Identify which cell holds the provided text, then report its (x, y) central coordinate. 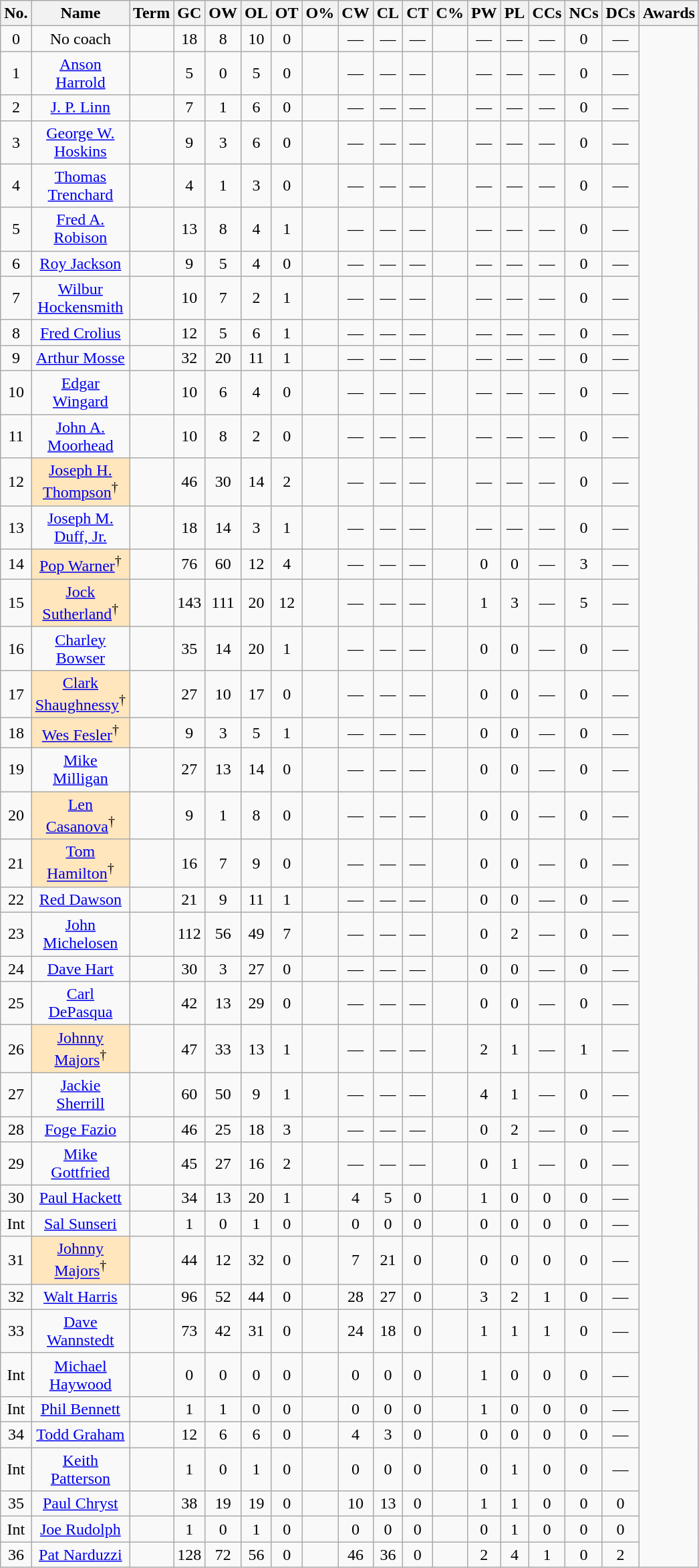
Mike Gottfried (80, 1163)
Term (152, 13)
C% (450, 13)
Dave Hart (80, 969)
DCs (620, 13)
OL (257, 13)
Foge Fazio (80, 1129)
Tom Hamilton† (80, 863)
112 (190, 935)
George W. Hoskins (80, 142)
CCs (547, 13)
52 (223, 1297)
Pat Narduzzi (80, 1555)
John A. Moorhead (80, 436)
Phil Bennett (80, 1409)
J. P. Linn (80, 108)
47 (190, 1049)
Walt Harris (80, 1297)
Fred A. Robison (80, 229)
CL (388, 13)
John Michelosen (80, 935)
CT (418, 13)
Joe Rudolph (80, 1529)
NCs (584, 13)
49 (257, 935)
143 (190, 603)
Keith Patterson (80, 1470)
OW (223, 13)
Todd Graham (80, 1435)
GC (190, 13)
Pop Warner† (80, 564)
Michael Haywood (80, 1375)
PW (484, 13)
Red Dawson (80, 900)
Joseph M. Duff, Jr. (80, 527)
76 (190, 564)
Fred Crolius (80, 332)
Sal Sunseri (80, 1224)
Joseph H. Thompson† (80, 482)
Name (80, 13)
Awards (668, 13)
Paul Chryst (80, 1504)
72 (223, 1555)
15 (16, 603)
No. (16, 13)
Carl DePasqua (80, 1003)
No coach (80, 39)
26 (16, 1049)
Charley Bowser (80, 649)
96 (190, 1297)
PL (515, 13)
50 (223, 1094)
38 (190, 1504)
111 (223, 603)
Mike Milligan (80, 769)
O% (320, 13)
Thomas Trenchard (80, 186)
Wes Fesler† (80, 733)
Wilbur Hockensmith (80, 298)
Dave Wannstedt (80, 1331)
45 (190, 1163)
Roy Jackson (80, 263)
Jock Sutherland† (80, 603)
CW (356, 13)
73 (190, 1331)
Jackie Sherrill (80, 1094)
22 (16, 900)
Paul Hackett (80, 1198)
Clark Shaughnessy† (80, 694)
Len Casanova† (80, 816)
OT (287, 13)
Edgar Wingard (80, 392)
23 (16, 935)
128 (190, 1555)
Anson Harrold (80, 74)
Arthur Mosse (80, 358)
